Locate the cell with the specified text and output its (x, y) center coordinate. 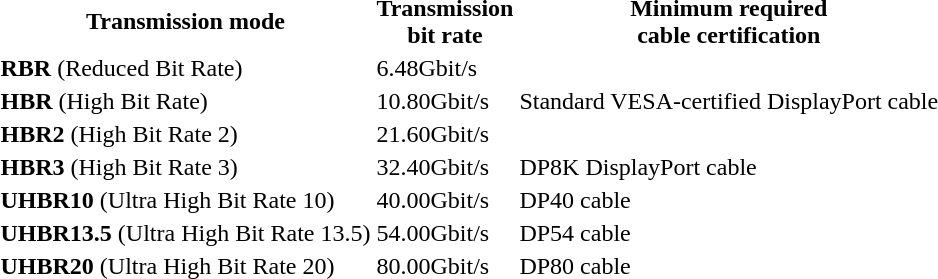
54.00Gbit/s (445, 233)
6.48Gbit/s (445, 68)
10.80Gbit/s (445, 101)
21.60Gbit/s (445, 134)
40.00Gbit/s (445, 200)
32.40Gbit/s (445, 167)
